Output the [X, Y] coordinate of the center of the cell containing the given text.  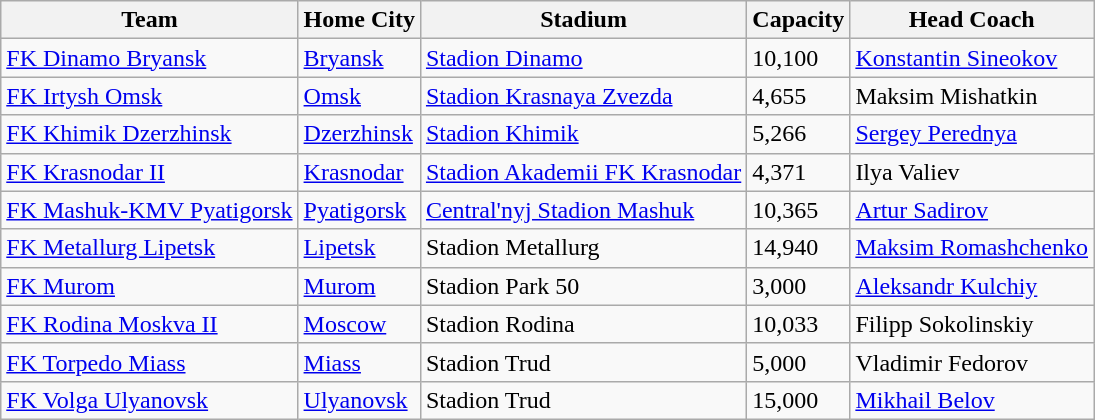
Filipp Sokolinskiy [972, 324]
Stadium [583, 20]
4,655 [798, 96]
5,000 [798, 362]
Krasnodar [359, 172]
FK Irtysh Omsk [150, 96]
Bryansk [359, 58]
Stadion Rodina [583, 324]
Murom [359, 286]
Stadion Khimik [583, 134]
Moscow [359, 324]
3,000 [798, 286]
Omsk [359, 96]
Vladimir Fedorov [972, 362]
Ulyanovsk [359, 400]
FK Rodina Moskva II [150, 324]
Maksim Mishatkin [972, 96]
Maksim Romashchenko [972, 248]
FK Krasnodar II [150, 172]
4,371 [798, 172]
Stadion Akademii FK Krasnodar [583, 172]
Head Coach [972, 20]
10,365 [798, 210]
Aleksandr Kulchiy [972, 286]
Stadion Krasnaya Zvezda [583, 96]
FK Metallurg Lipetsk [150, 248]
Stadion Metallurg [583, 248]
Sergey Perednya [972, 134]
Mikhail Belov [972, 400]
14,940 [798, 248]
Home City [359, 20]
FK Dinamo Bryansk [150, 58]
FK Mashuk-KMV Pyatigorsk [150, 210]
10,033 [798, 324]
FK Torpedo Miass [150, 362]
5,266 [798, 134]
Stadion Dinamo [583, 58]
Artur Sadirov [972, 210]
Central'nyj Stadion Mashuk [583, 210]
Dzerzhinsk [359, 134]
Capacity [798, 20]
Miass [359, 362]
Stadion Park 50 [583, 286]
Ilya Valiev [972, 172]
FK Murom [150, 286]
Konstantin Sineokov [972, 58]
Pyatigorsk [359, 210]
FK Volga Ulyanovsk [150, 400]
Lipetsk [359, 248]
15,000 [798, 400]
Team [150, 20]
10,100 [798, 58]
FK Khimik Dzerzhinsk [150, 134]
